Return the [X, Y] coordinate for the center point of the cell that contains the specified text.  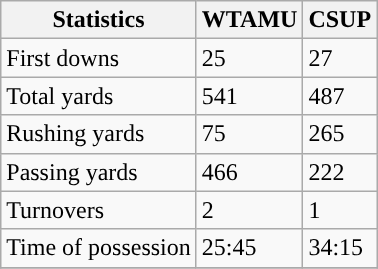
Passing yards [99, 172]
Total yards [99, 96]
27 [340, 58]
34:15 [340, 248]
75 [250, 134]
Statistics [99, 20]
25:45 [250, 248]
Turnovers [99, 210]
Time of possession [99, 248]
222 [340, 172]
WTAMU [250, 20]
265 [340, 134]
466 [250, 172]
Rushing yards [99, 134]
487 [340, 96]
First downs [99, 58]
541 [250, 96]
25 [250, 58]
CSUP [340, 20]
1 [340, 210]
2 [250, 210]
